Pinpoint the cell where the given text exists, returning its (x, y) midpoint coordinate. 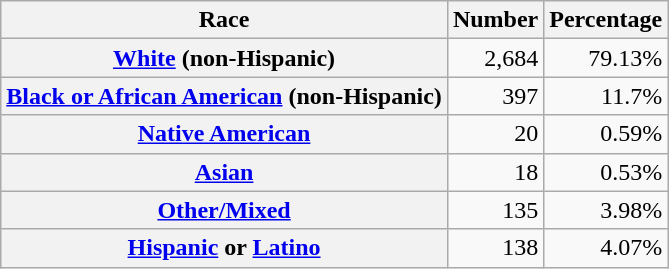
0.59% (606, 134)
Hispanic or Latino (224, 248)
Race (224, 20)
Asian (224, 172)
3.98% (606, 210)
4.07% (606, 248)
Percentage (606, 20)
138 (495, 248)
20 (495, 134)
79.13% (606, 58)
Native American (224, 134)
2,684 (495, 58)
11.7% (606, 96)
Black or African American (non-Hispanic) (224, 96)
Number (495, 20)
White (non-Hispanic) (224, 58)
18 (495, 172)
397 (495, 96)
0.53% (606, 172)
135 (495, 210)
Other/Mixed (224, 210)
